Determine the [x, y] coordinate at the center of the cell enclosing the given text.  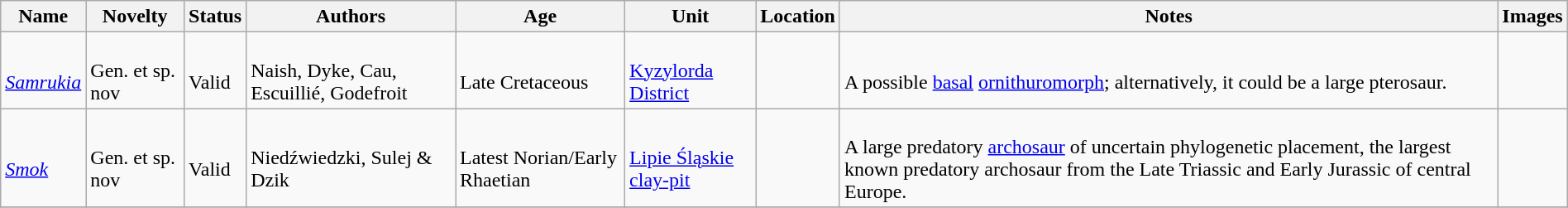
Novelty [136, 17]
Name [43, 17]
Location [798, 17]
Samrukia [43, 70]
Smok [43, 157]
Lipie Śląskie clay-pit [691, 157]
Status [215, 17]
Late Cretaceous [541, 70]
Kyzylorda District [691, 70]
Unit [691, 17]
Images [1532, 17]
Latest Norian/Early Rhaetian [541, 157]
Niedźwiedzki, Sulej & Dzik [351, 157]
Notes [1168, 17]
Authors [351, 17]
A possible basal ornithuromorph; alternatively, it could be a large pterosaur. [1168, 70]
Naish, Dyke, Cau, Escuillié, Godefroit [351, 70]
Age [541, 17]
